For the text-containing cell, return its midpoint in (x, y) coordinate format. 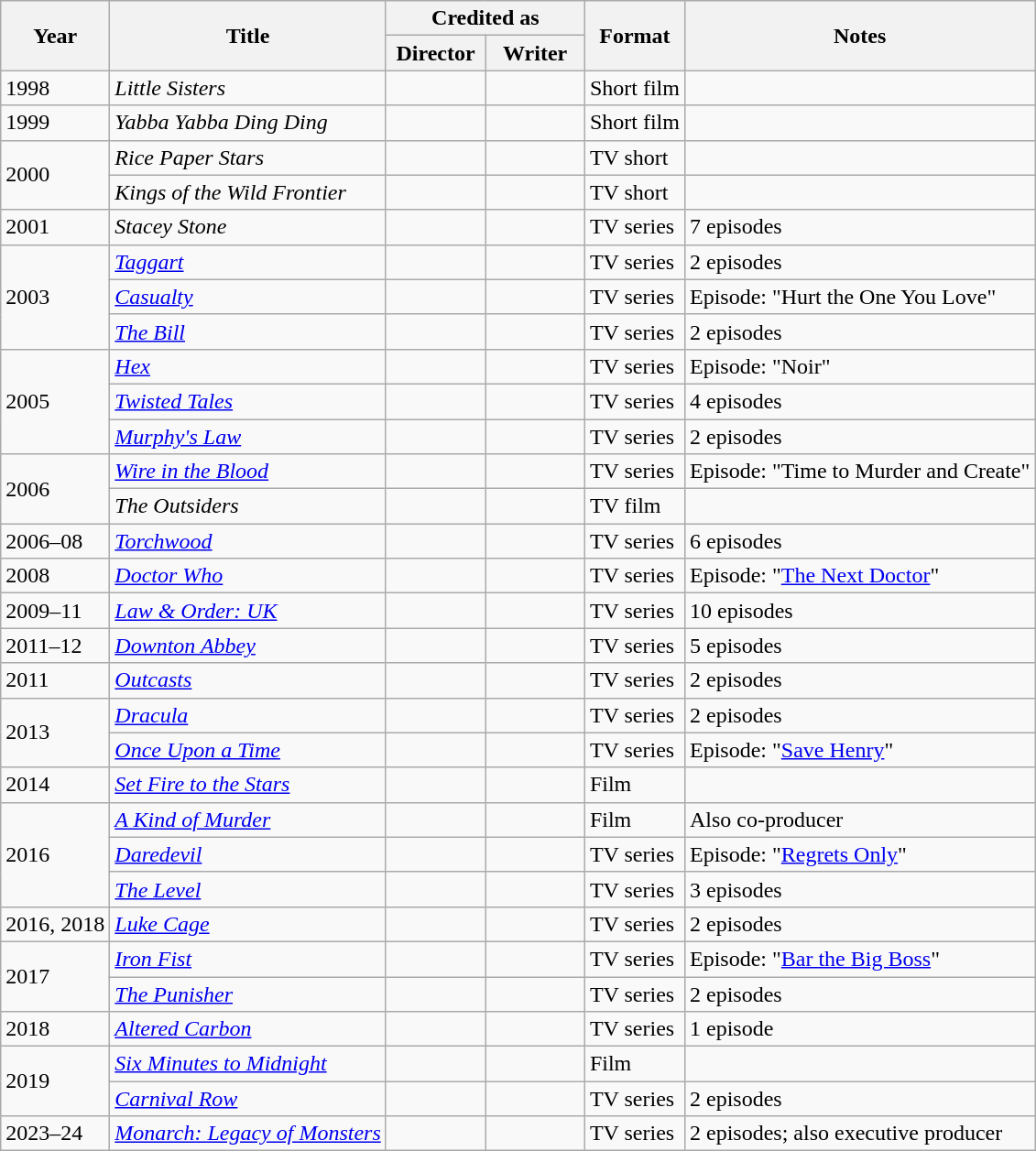
Episode: "Regrets Only" (859, 854)
Little Sisters (247, 88)
Law & Order: UK (247, 611)
2011–12 (55, 646)
Taggart (247, 262)
Episode: "Save Henry" (859, 750)
The Level (247, 889)
Episode: "Bar the Big Boss" (859, 959)
2016 (55, 854)
Doctor Who (247, 576)
2003 (55, 297)
Episode: "The Next Doctor" (859, 576)
2006 (55, 489)
The Punisher (247, 994)
Episode: "Time to Murder and Create" (859, 472)
2005 (55, 401)
Kings of the Wild Frontier (247, 192)
Year (55, 36)
Hex (247, 366)
5 episodes (859, 646)
2009–11 (55, 611)
10 episodes (859, 611)
Downton Abbey (247, 646)
Notes (859, 36)
7 episodes (859, 227)
2014 (55, 785)
The Bill (247, 331)
Stacey Stone (247, 227)
Dracula (247, 715)
2018 (55, 1029)
Rice Paper Stars (247, 157)
Wire in the Blood (247, 472)
Writer (535, 53)
2023–24 (55, 1134)
2011 (55, 680)
Yabba Yabba Ding Ding (247, 123)
1999 (55, 123)
Luke Cage (247, 924)
2000 (55, 175)
Once Upon a Time (247, 750)
2017 (55, 976)
Altered Carbon (247, 1029)
Twisted Tales (247, 401)
Episode: "Noir" (859, 366)
Title (247, 36)
Casualty (247, 297)
2019 (55, 1081)
2 episodes; also executive producer (859, 1134)
Daredevil (247, 854)
Also co-producer (859, 820)
2006–08 (55, 541)
Outcasts (247, 680)
2013 (55, 733)
Carnival Row (247, 1099)
1 episode (859, 1029)
Murphy's Law (247, 437)
2016, 2018 (55, 924)
3 episodes (859, 889)
6 episodes (859, 541)
A Kind of Murder (247, 820)
TV film (634, 506)
2008 (55, 576)
Format (634, 36)
The Outsiders (247, 506)
Torchwood (247, 541)
2001 (55, 227)
4 episodes (859, 401)
1998 (55, 88)
Six Minutes to Midnight (247, 1064)
Iron Fist (247, 959)
Set Fire to the Stars (247, 785)
Episode: "Hurt the One You Love" (859, 297)
Credited as (485, 18)
Monarch: Legacy of Monsters (247, 1134)
Director (436, 53)
